Identify which cell holds the provided text, then report its (X, Y) central coordinate. 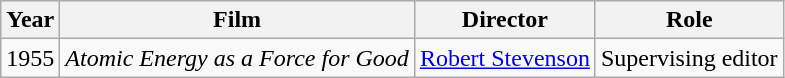
Atomic Energy as a Force for Good (238, 58)
Director (504, 20)
Robert Stevenson (504, 58)
Supervising editor (689, 58)
1955 (30, 58)
Year (30, 20)
Role (689, 20)
Film (238, 20)
